For the text-containing cell, return its midpoint in (X, Y) coordinate format. 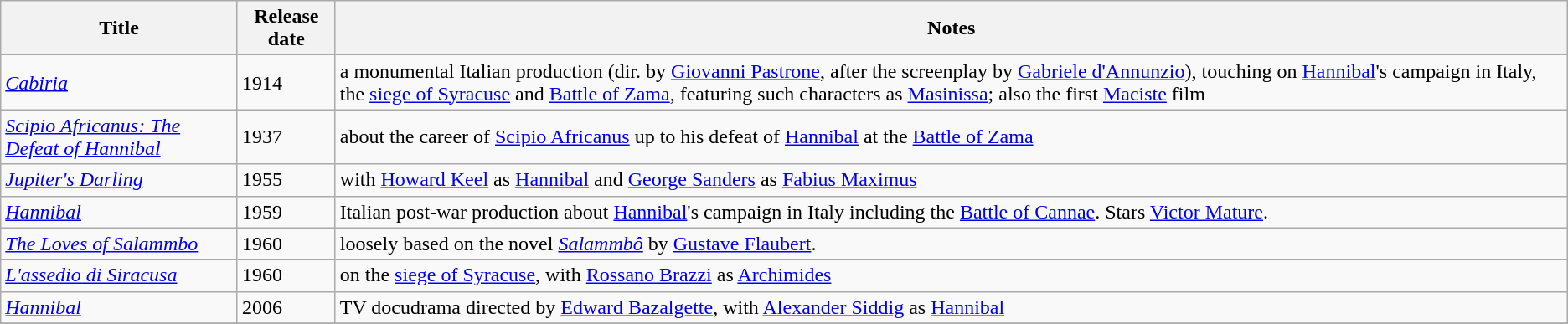
Release date (286, 28)
Jupiter's Darling (119, 180)
loosely based on the novel Salammbô by Gustave Flaubert. (952, 244)
The Loves of Salammbo (119, 244)
Notes (952, 28)
with Howard Keel as Hannibal and George Sanders as Fabius Maximus (952, 180)
Title (119, 28)
Italian post-war production about Hannibal's campaign in Italy including the Battle of Cannae. Stars Victor Mature. (952, 212)
L'assedio di Siracusa (119, 275)
1959 (286, 212)
about the career of Scipio Africanus up to his defeat of Hannibal at the Battle of Zama (952, 137)
on the siege of Syracuse, with Rossano Brazzi as Archimides (952, 275)
Scipio Africanus: The Defeat of Hannibal (119, 137)
1955 (286, 180)
1914 (286, 82)
Cabiria (119, 82)
TV docudrama directed by Edward Bazalgette, with Alexander Siddig as Hannibal (952, 307)
2006 (286, 307)
1937 (286, 137)
